Identify which cell holds the provided text, then report its [X, Y] central coordinate. 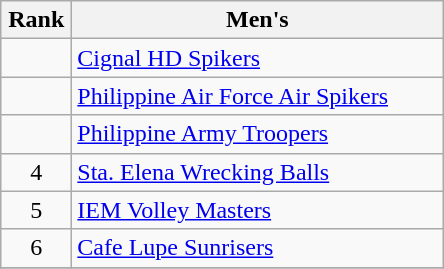
5 [36, 210]
4 [36, 172]
IEM Volley Masters [258, 210]
Philippine Air Force Air Spikers [258, 96]
6 [36, 248]
Men's [258, 20]
Cignal HD Spikers [258, 58]
Sta. Elena Wrecking Balls [258, 172]
Cafe Lupe Sunrisers [258, 248]
Rank [36, 20]
Philippine Army Troopers [258, 134]
